Detect which cell encompasses the target text, then output its (x, y) center coordinate. 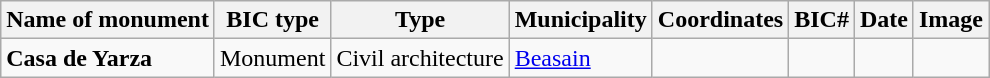
Date (884, 20)
BIC# (822, 20)
Municipality (580, 20)
Coordinates (720, 20)
Name of monument (108, 20)
Image (950, 20)
BIC type (272, 20)
Monument (272, 58)
Civil architecture (420, 58)
Type (420, 20)
Casa de Yarza (108, 58)
Beasain (580, 58)
